Determine the [x, y] coordinate at the center of the cell enclosing the given text.  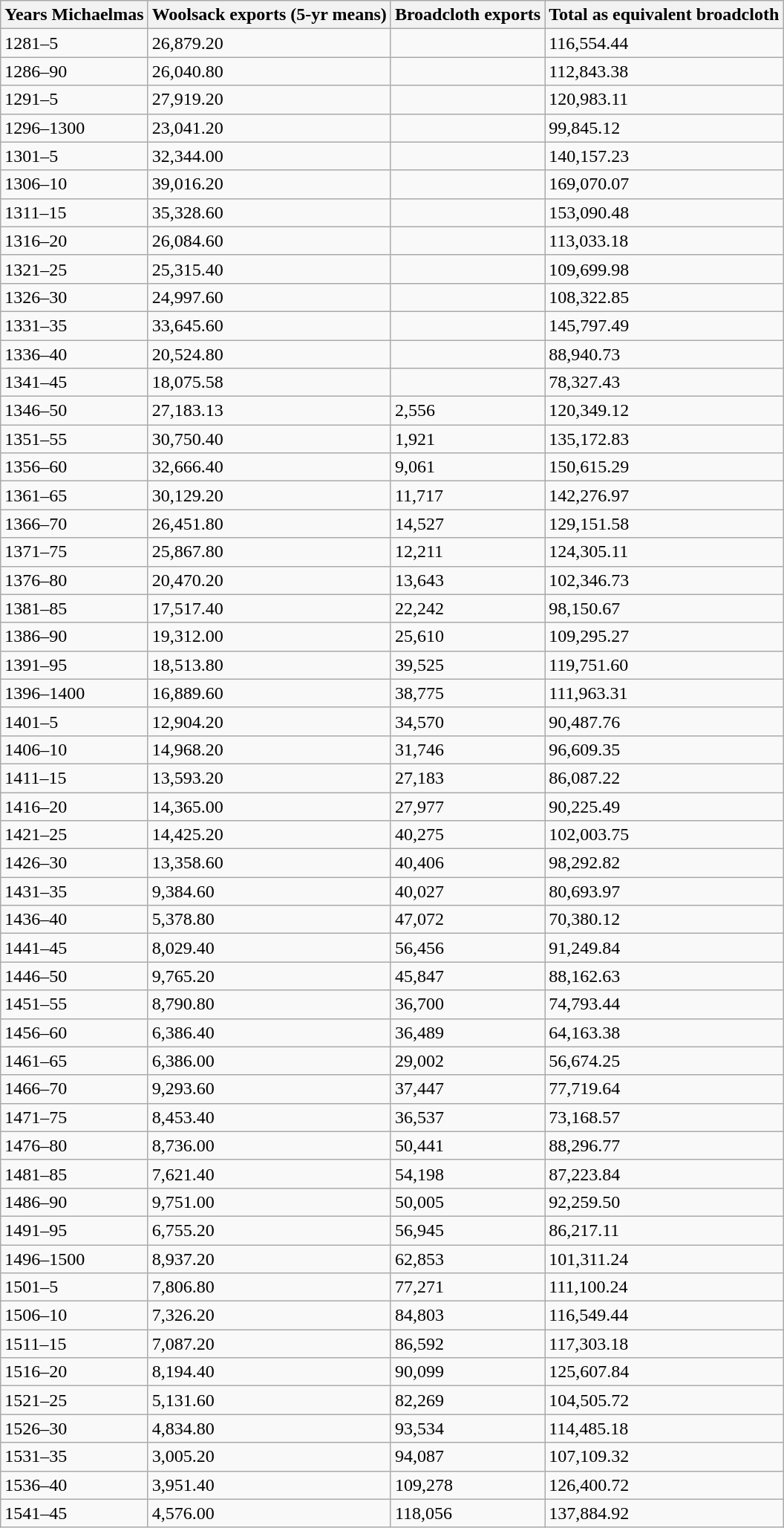
109,699.98 [664, 269]
1511–15 [74, 1344]
5,378.80 [269, 920]
35,328.60 [269, 212]
1541–45 [74, 1513]
18,513.80 [269, 665]
Total as equivalent broadcloth [664, 15]
8,790.80 [269, 1004]
1396–1400 [74, 693]
78,327.43 [664, 383]
91,249.84 [664, 948]
4,834.80 [269, 1428]
140,157.23 [664, 156]
77,719.64 [664, 1089]
8,937.20 [269, 1259]
9,293.60 [269, 1089]
26,451.80 [269, 524]
26,040.80 [269, 71]
14,968.20 [269, 750]
8,453.40 [269, 1117]
27,183 [468, 778]
135,172.83 [664, 439]
7,621.40 [269, 1174]
153,090.48 [664, 212]
102,003.75 [664, 835]
1521–25 [74, 1400]
1311–15 [74, 212]
20,524.80 [269, 354]
90,225.49 [664, 806]
13,643 [468, 580]
145,797.49 [664, 325]
84,803 [468, 1316]
1,921 [468, 439]
82,269 [468, 1400]
1481–85 [74, 1174]
90,487.76 [664, 721]
14,365.00 [269, 806]
1356–60 [74, 467]
14,425.20 [269, 835]
20,470.20 [269, 580]
25,610 [468, 637]
1371–75 [74, 552]
23,041.20 [269, 128]
74,793.44 [664, 1004]
12,904.20 [269, 721]
1301–5 [74, 156]
3,005.20 [269, 1457]
120,983.11 [664, 100]
1411–15 [74, 778]
19,312.00 [269, 637]
32,344.00 [269, 156]
1381–85 [74, 608]
116,549.44 [664, 1316]
1326–30 [74, 297]
54,198 [468, 1174]
117,303.18 [664, 1344]
27,919.20 [269, 100]
32,666.40 [269, 467]
77,271 [468, 1287]
37,447 [468, 1089]
6,755.20 [269, 1230]
1471–75 [74, 1117]
36,537 [468, 1117]
70,380.12 [664, 920]
137,884.92 [664, 1513]
1306–10 [74, 184]
1291–5 [74, 100]
40,027 [468, 891]
1361–65 [74, 495]
102,346.73 [664, 580]
39,525 [468, 665]
16,889.60 [269, 693]
11,717 [468, 495]
29,002 [468, 1061]
4,576.00 [269, 1513]
33,645.60 [269, 325]
17,517.40 [269, 608]
12,211 [468, 552]
125,607.84 [664, 1372]
13,358.60 [269, 863]
88,296.77 [664, 1145]
1436–40 [74, 920]
1316–20 [74, 241]
56,456 [468, 948]
126,400.72 [664, 1485]
114,485.18 [664, 1428]
142,276.97 [664, 495]
36,700 [468, 1004]
87,223.84 [664, 1174]
101,311.24 [664, 1259]
38,775 [468, 693]
1501–5 [74, 1287]
40,406 [468, 863]
22,242 [468, 608]
1516–20 [74, 1372]
86,217.11 [664, 1230]
1421–25 [74, 835]
64,163.38 [664, 1033]
9,061 [468, 467]
80,693.97 [664, 891]
1286–90 [74, 71]
1336–40 [74, 354]
9,765.20 [269, 976]
96,609.35 [664, 750]
1496–1500 [74, 1259]
56,674.25 [664, 1061]
Years Michaelmas [74, 15]
1401–5 [74, 721]
129,151.58 [664, 524]
1531–35 [74, 1457]
5,131.60 [269, 1400]
116,554.44 [664, 43]
109,295.27 [664, 637]
1416–20 [74, 806]
98,150.67 [664, 608]
1476–80 [74, 1145]
1406–10 [74, 750]
8,194.40 [269, 1372]
1376–80 [74, 580]
45,847 [468, 976]
1451–55 [74, 1004]
1486–90 [74, 1202]
25,867.80 [269, 552]
1426–30 [74, 863]
1386–90 [74, 637]
111,963.31 [664, 693]
1461–65 [74, 1061]
1431–35 [74, 891]
1446–50 [74, 976]
8,736.00 [269, 1145]
62,853 [468, 1259]
1441–45 [74, 948]
1526–30 [74, 1428]
118,056 [468, 1513]
26,879.20 [269, 43]
27,183.13 [269, 411]
1321–25 [74, 269]
6,386.40 [269, 1033]
9,384.60 [269, 891]
39,016.20 [269, 184]
109,278 [468, 1485]
7,326.20 [269, 1316]
90,099 [468, 1372]
2,556 [468, 411]
18,075.58 [269, 383]
Broadcloth exports [468, 15]
169,070.07 [664, 184]
1366–70 [74, 524]
1456–60 [74, 1033]
108,322.85 [664, 297]
56,945 [468, 1230]
47,072 [468, 920]
107,109.32 [664, 1457]
1536–40 [74, 1485]
3,951.40 [269, 1485]
6,386.00 [269, 1061]
88,940.73 [664, 354]
73,168.57 [664, 1117]
25,315.40 [269, 269]
13,593.20 [269, 778]
1491–95 [74, 1230]
7,806.80 [269, 1287]
1346–50 [74, 411]
36,489 [468, 1033]
1506–10 [74, 1316]
8,029.40 [269, 948]
1281–5 [74, 43]
86,087.22 [664, 778]
14,527 [468, 524]
94,087 [468, 1457]
104,505.72 [664, 1400]
93,534 [468, 1428]
98,292.82 [664, 863]
1391–95 [74, 665]
86,592 [468, 1344]
124,305.11 [664, 552]
113,033.18 [664, 241]
120,349.12 [664, 411]
50,005 [468, 1202]
34,570 [468, 721]
99,845.12 [664, 128]
1341–45 [74, 383]
1351–55 [74, 439]
1296–1300 [74, 128]
111,100.24 [664, 1287]
1331–35 [74, 325]
7,087.20 [269, 1344]
40,275 [468, 835]
150,615.29 [664, 467]
1466–70 [74, 1089]
9,751.00 [269, 1202]
30,750.40 [269, 439]
31,746 [468, 750]
88,162.63 [664, 976]
27,977 [468, 806]
92,259.50 [664, 1202]
Woolsack exports (5-yr means) [269, 15]
119,751.60 [664, 665]
24,997.60 [269, 297]
26,084.60 [269, 241]
112,843.38 [664, 71]
30,129.20 [269, 495]
50,441 [468, 1145]
